For the text-containing cell, return its midpoint in (x, y) coordinate format. 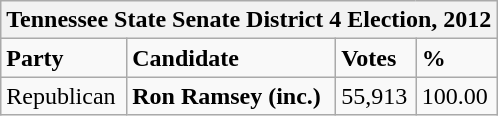
Republican (64, 96)
% (456, 58)
Candidate (232, 58)
Ron Ramsey (inc.) (232, 96)
Tennessee State Senate District 4 Election, 2012 (249, 20)
100.00 (456, 96)
Party (64, 58)
Votes (376, 58)
55,913 (376, 96)
